Pinpoint the cell where the given text exists, returning its [x, y] midpoint coordinate. 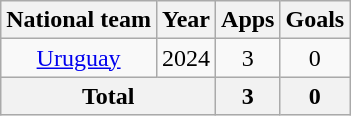
2024 [186, 58]
Uruguay [79, 58]
National team [79, 20]
Goals [315, 20]
Total [108, 96]
Apps [248, 20]
Year [186, 20]
